Identify which cell holds the provided text, then report its [x, y] central coordinate. 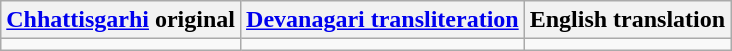
Chhattisgarhi original [121, 20]
Devanagari transliteration [383, 20]
English translation [627, 20]
